Return (X, Y) of the center of cell containing provided text 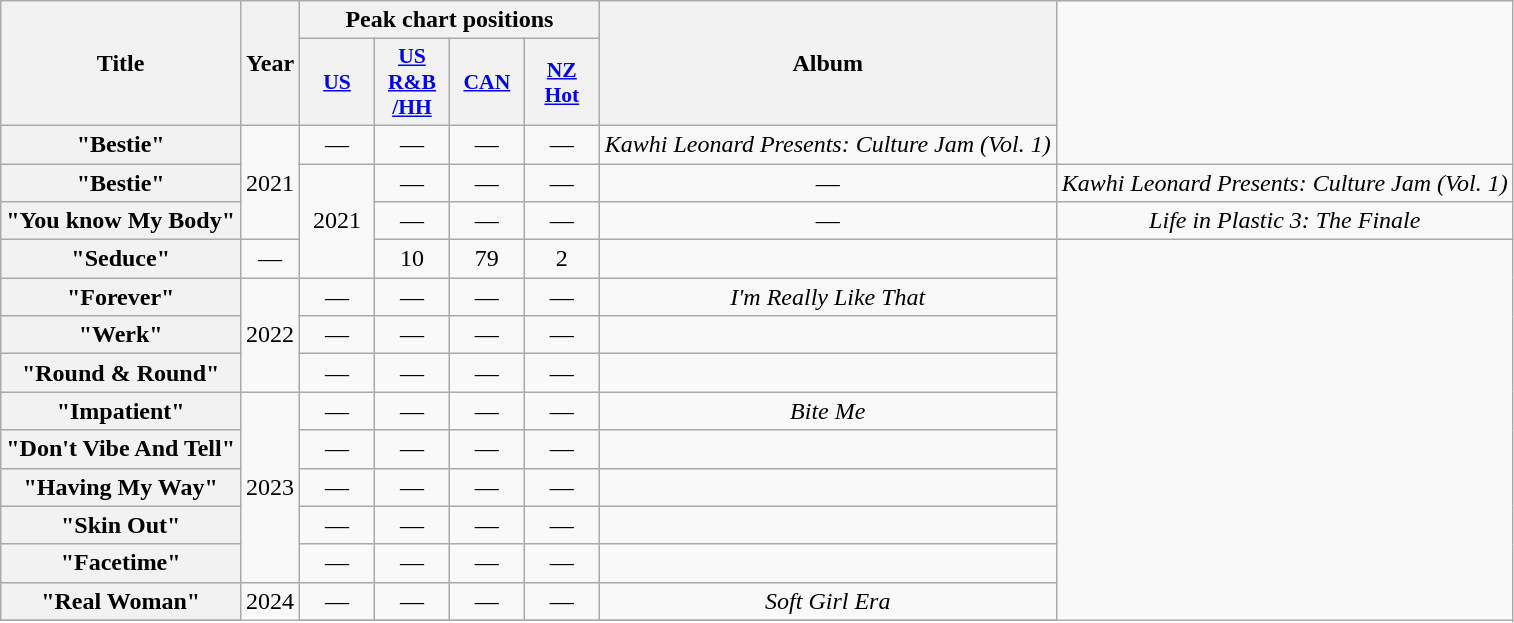
"Seduce" (121, 259)
"Facetime" (121, 563)
I'm Really Like That (828, 297)
"Forever" (121, 297)
US (338, 82)
CAN (486, 82)
USR&B/HH (412, 82)
"Having My Way" (121, 487)
"Don't Vibe And Tell" (121, 449)
10 (412, 259)
2022 (270, 335)
NZHot (562, 82)
2 (562, 259)
"Werk" (121, 335)
Album (828, 64)
Bite Me (828, 411)
Title (121, 64)
79 (486, 259)
"Round & Round" (121, 373)
"Real Woman" (121, 601)
Life in Plastic 3: The Finale (1284, 221)
2023 (270, 487)
Year (270, 64)
"Impatient" (121, 411)
2024 (270, 601)
"You know My Body" (121, 221)
Peak chart positions (450, 20)
"Skin Out" (121, 525)
Soft Girl Era (828, 601)
